Scan for the cell matching the given text and deliver its (X, Y) coordinate at center. 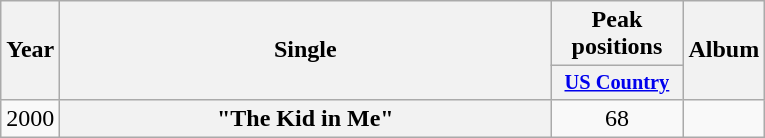
2000 (30, 118)
Single (306, 50)
68 (617, 118)
Peak positions (617, 34)
Year (30, 50)
US Country (617, 83)
"The Kid in Me" (306, 118)
Album (724, 50)
